Find where the given text appears and provide that cell's center as [x, y] coordinate. 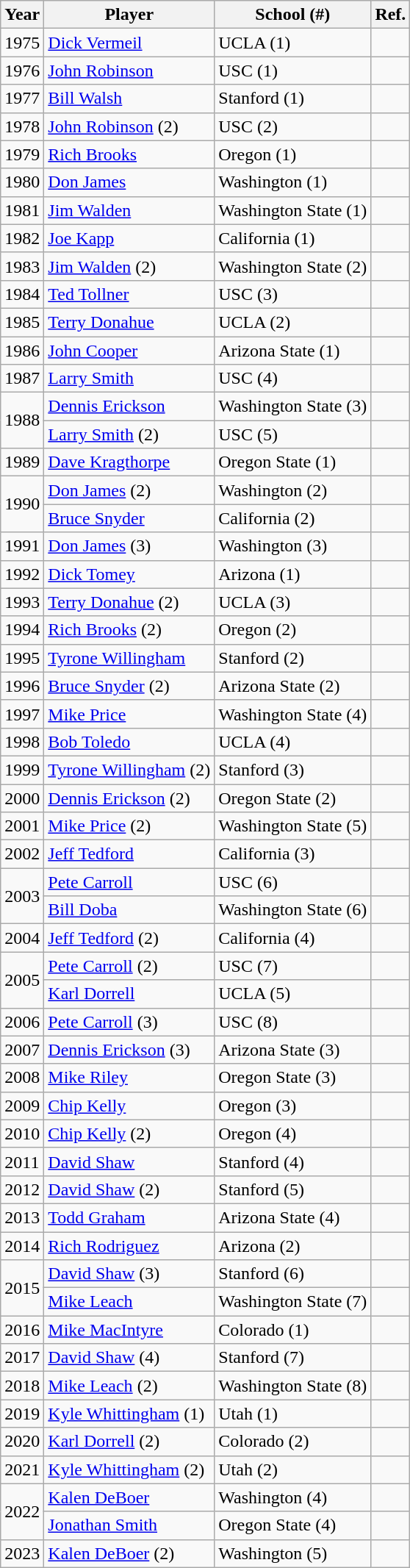
1993 [22, 602]
Karl Dorrell [129, 994]
1987 [22, 379]
Mike Riley [129, 1078]
Jonathan Smith [129, 1525]
Rich Brooks [129, 154]
USC (2) [292, 126]
Arizona State (2) [292, 686]
1998 [22, 742]
David Shaw (3) [129, 1274]
2008 [22, 1078]
Dennis Erickson (2) [129, 798]
Arizona (1) [292, 574]
Mike Leach (2) [129, 1386]
Todd Graham [129, 1217]
Washington State (2) [292, 266]
2016 [22, 1330]
1994 [22, 630]
Jim Walden (2) [129, 266]
Bruce Snyder [129, 518]
1980 [22, 182]
Dick Tomey [129, 574]
2011 [22, 1161]
1995 [22, 658]
1979 [22, 154]
Bob Toledo [129, 742]
USC (8) [292, 1022]
1985 [22, 322]
Stanford (5) [292, 1189]
Jim Walden [129, 210]
Bruce Snyder (2) [129, 686]
UCLA (1) [292, 43]
Terry Donahue (2) [129, 602]
2009 [22, 1106]
Oregon State (2) [292, 798]
Utah (2) [292, 1469]
Washington State (6) [292, 910]
2000 [22, 798]
Oregon State (4) [292, 1525]
2017 [22, 1358]
USC (1) [292, 71]
School (#) [292, 15]
Don James (2) [129, 490]
USC (3) [292, 294]
John Robinson [129, 71]
1999 [22, 770]
Utah (1) [292, 1414]
1990 [22, 504]
Washington (5) [292, 1553]
Karl Dorrell (2) [129, 1442]
Colorado (2) [292, 1442]
David Shaw [129, 1161]
Arizona State (1) [292, 351]
Terry Donahue [129, 322]
Oregon (3) [292, 1106]
Oregon State (3) [292, 1078]
Rich Rodriguez [129, 1246]
Jeff Tedford [129, 854]
Oregon (4) [292, 1134]
1975 [22, 43]
Washington (1) [292, 182]
Stanford (2) [292, 658]
Washington State (7) [292, 1302]
1988 [22, 420]
Stanford (3) [292, 770]
UCLA (4) [292, 742]
Rich Brooks (2) [129, 630]
Oregon (2) [292, 630]
Pete Carroll [129, 882]
UCLA (3) [292, 602]
Mike Price [129, 714]
David Shaw (2) [129, 1189]
USC (4) [292, 379]
Jeff Tedford (2) [129, 938]
2007 [22, 1050]
California (4) [292, 938]
Arizona State (4) [292, 1217]
Tyrone Willingham [129, 658]
Washington State (3) [292, 407]
2001 [22, 826]
Dave Kragthorpe [129, 462]
1989 [22, 462]
2006 [22, 1022]
Ref. [391, 15]
1983 [22, 266]
1984 [22, 294]
Player [129, 15]
Stanford (1) [292, 99]
Oregon (1) [292, 154]
Kyle Whittingham (1) [129, 1414]
Stanford (6) [292, 1274]
Colorado (1) [292, 1330]
1978 [22, 126]
1982 [22, 238]
Kyle Whittingham (2) [129, 1469]
2019 [22, 1414]
1977 [22, 99]
Stanford (7) [292, 1358]
Arizona State (3) [292, 1050]
Washington State (1) [292, 210]
Tyrone Willingham (2) [129, 770]
Pete Carroll (3) [129, 1022]
Larry Smith [129, 379]
Pete Carroll (2) [129, 966]
California (2) [292, 518]
John Robinson (2) [129, 126]
Larry Smith (2) [129, 434]
1991 [22, 546]
California (3) [292, 854]
Mike Price (2) [129, 826]
1996 [22, 686]
Mike MacIntyre [129, 1330]
2002 [22, 854]
California (1) [292, 238]
Stanford (4) [292, 1161]
Don James (3) [129, 546]
Washington State (4) [292, 714]
Chip Kelly (2) [129, 1134]
Washington (3) [292, 546]
2004 [22, 938]
2021 [22, 1469]
1997 [22, 714]
Washington (4) [292, 1497]
Kalen DeBoer (2) [129, 1553]
Year [22, 15]
Kalen DeBoer [129, 1497]
2014 [22, 1246]
2003 [22, 896]
2010 [22, 1134]
UCLA (5) [292, 994]
2013 [22, 1217]
1981 [22, 210]
Dennis Erickson (3) [129, 1050]
1986 [22, 351]
1976 [22, 71]
Ted Tollner [129, 294]
Arizona (2) [292, 1246]
2020 [22, 1442]
2012 [22, 1189]
David Shaw (4) [129, 1358]
Dennis Erickson [129, 407]
Washington State (5) [292, 826]
Joe Kapp [129, 238]
2023 [22, 1553]
Dick Vermeil [129, 43]
2015 [22, 1288]
2005 [22, 980]
Chip Kelly [129, 1106]
2022 [22, 1511]
Bill Doba [129, 910]
Mike Leach [129, 1302]
Oregon State (1) [292, 462]
Washington (2) [292, 490]
UCLA (2) [292, 322]
Washington State (8) [292, 1386]
Bill Walsh [129, 99]
2018 [22, 1386]
John Cooper [129, 351]
USC (7) [292, 966]
Don James [129, 182]
USC (6) [292, 882]
1992 [22, 574]
USC (5) [292, 434]
